Find where the given text appears and provide that cell's center as [X, Y] coordinate. 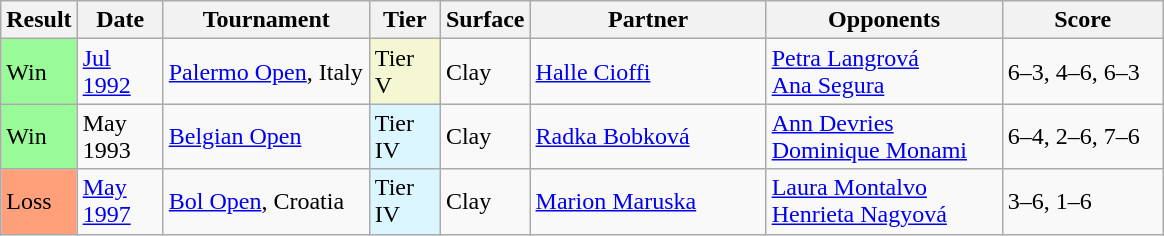
Partner [648, 20]
Radka Bobková [648, 136]
Date [120, 20]
Score [1082, 20]
Opponents [884, 20]
Loss [39, 202]
Laura Montalvo Henrieta Nagyová [884, 202]
Marion Maruska [648, 202]
Surface [485, 20]
Halle Cioffi [648, 72]
6–4, 2–6, 7–6 [1082, 136]
Bol Open, Croatia [266, 202]
Tournament [266, 20]
Tier V [404, 72]
Result [39, 20]
Tier [404, 20]
May 1993 [120, 136]
3–6, 1–6 [1082, 202]
6–3, 4–6, 6–3 [1082, 72]
Palermo Open, Italy [266, 72]
May 1997 [120, 202]
Belgian Open [266, 136]
Jul 1992 [120, 72]
Petra Langrová Ana Segura [884, 72]
Ann Devries Dominique Monami [884, 136]
